Extract the [x, y] coordinate from the center of the cell holding the provided text.  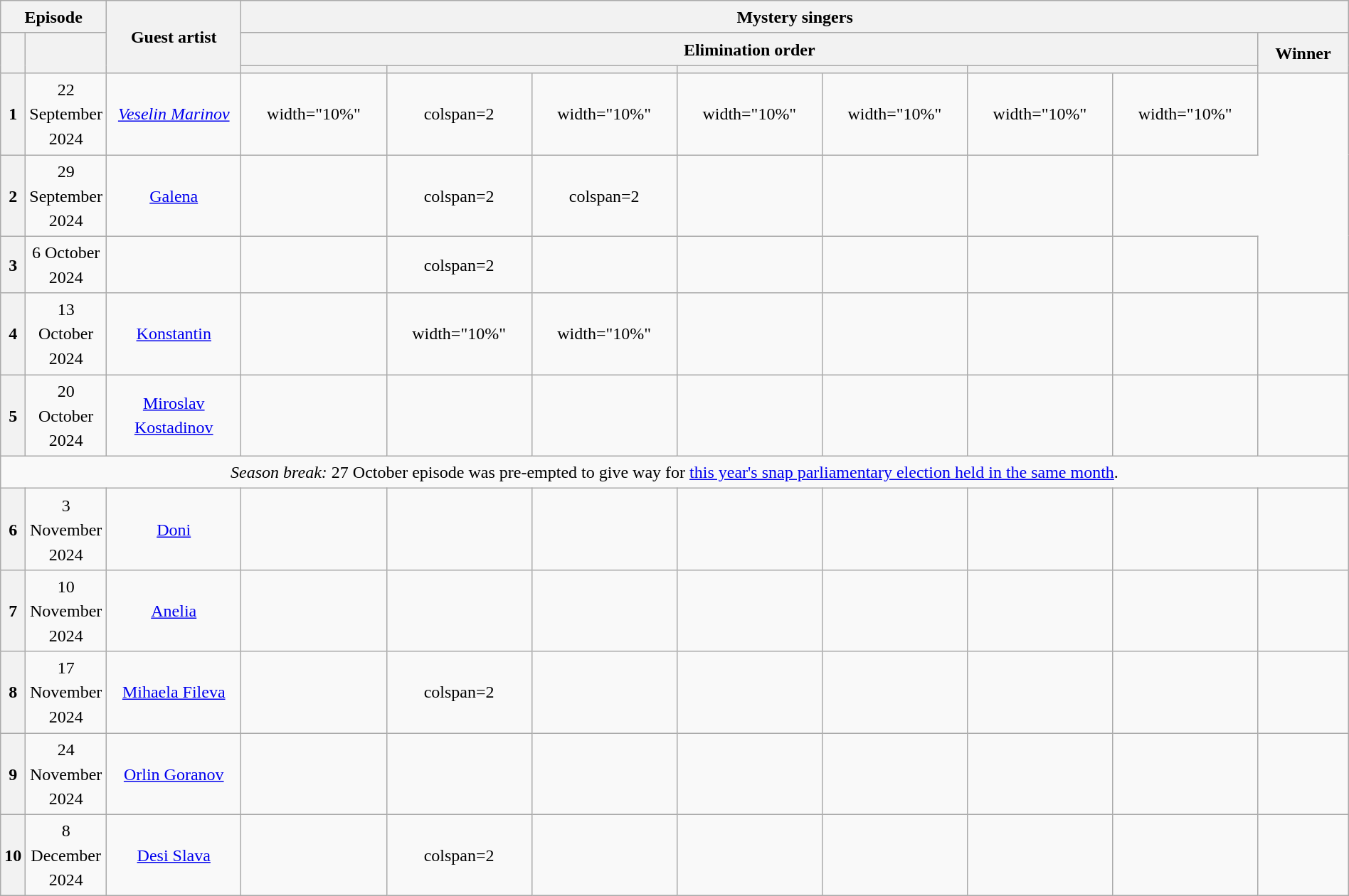
17 November 2024 [66, 693]
3 November 2024 [66, 529]
Anelia [174, 610]
29 September 2024 [66, 196]
10 November 2024 [66, 610]
7 [13, 610]
24 November 2024 [66, 774]
6 October 2024 [66, 265]
8 [13, 693]
5 [13, 415]
6 [13, 529]
22 September 2024 [66, 114]
1 [13, 114]
8 December 2024 [66, 855]
10 [13, 855]
Guest artist [174, 37]
Season break: 27 October episode was pre-empted to give way for this year's snap parliamentary election held in the same month. [674, 472]
3 [13, 265]
4 [13, 334]
Winner [1303, 53]
20 October 2024 [66, 415]
Orlin Goranov [174, 774]
Elimination order [750, 49]
Galena [174, 196]
9 [13, 774]
Mihaela Fileva [174, 693]
Episode [54, 17]
Veselin Marinov [174, 114]
Desi Slava [174, 855]
2 [13, 196]
Doni [174, 529]
Miroslav Kostadinov [174, 415]
13 October 2024 [66, 334]
Konstantin [174, 334]
Mystery singers [795, 17]
